Find where the given text appears and provide that cell's center as [X, Y] coordinate. 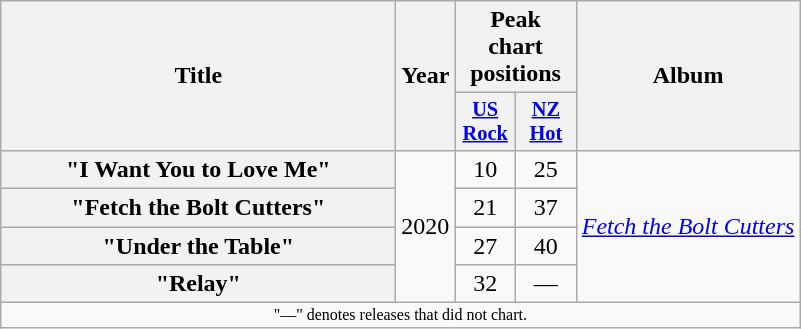
"Relay" [198, 284]
Fetch the Bolt Cutters [688, 226]
37 [546, 208]
Title [198, 76]
USRock [486, 122]
NZHot [546, 122]
32 [486, 284]
2020 [426, 226]
40 [546, 246]
21 [486, 208]
"I Want You to Love Me" [198, 169]
"—" denotes releases that did not chart. [400, 315]
10 [486, 169]
Year [426, 76]
Peak chart positions [516, 47]
Album [688, 76]
27 [486, 246]
— [546, 284]
"Under the Table" [198, 246]
"Fetch the Bolt Cutters" [198, 208]
25 [546, 169]
